Return the [x, y] coordinate for the center point of the cell that contains the specified text.  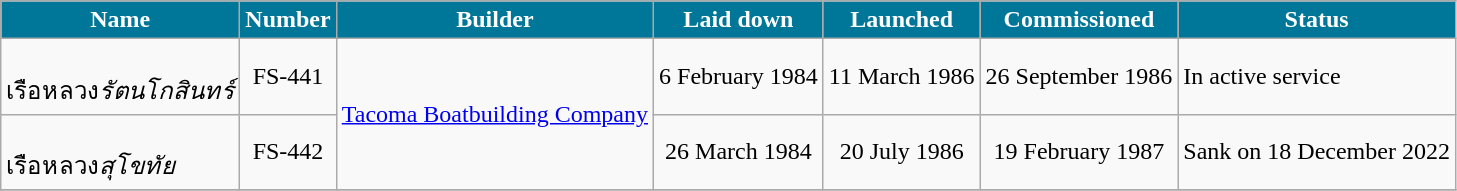
6 February 1984 [739, 77]
Number [288, 20]
Name [120, 20]
Status [1317, 20]
In active service [1317, 77]
20 July 1986 [902, 152]
เรือหลวงรัตนโกสินทร์ [120, 77]
Commissioned [1079, 20]
26 March 1984 [739, 152]
Tacoma Boatbuilding Company [494, 114]
FS-441 [288, 77]
Sank on 18 December 2022 [1317, 152]
FS-442 [288, 152]
Builder [494, 20]
11 March 1986 [902, 77]
Launched [902, 20]
เรือหลวงสุโขทัย [120, 152]
26 September 1986 [1079, 77]
19 February 1987 [1079, 152]
Laid down [739, 20]
